Extract the (x, y) coordinate from the center of the cell holding the provided text.  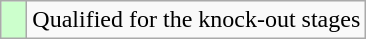
Qualified for the knock-out stages (196, 20)
